Pinpoint the cell where the given text exists, returning its (X, Y) midpoint coordinate. 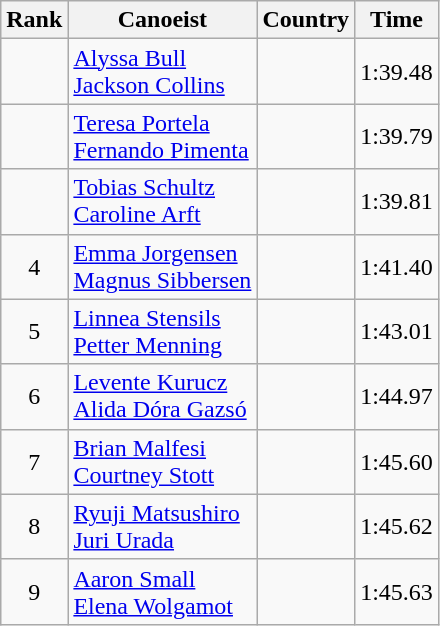
1:39.48 (397, 72)
1:44.97 (397, 396)
Aaron SmallElena Wolgamot (162, 592)
1:39.81 (397, 202)
4 (34, 266)
Canoeist (162, 20)
Ryuji MatsushiroJuri Urada (162, 526)
1:45.63 (397, 592)
1:45.62 (397, 526)
Emma JorgensenMagnus Sibbersen (162, 266)
9 (34, 592)
Linnea StensilsPetter Menning (162, 332)
8 (34, 526)
6 (34, 396)
Alyssa BullJackson Collins (162, 72)
1:43.01 (397, 332)
Teresa PortelaFernando Pimenta (162, 136)
Time (397, 20)
Rank (34, 20)
7 (34, 462)
Tobias SchultzCaroline Arft (162, 202)
Levente KuruczAlida Dóra Gazsó (162, 396)
Country (306, 20)
1:45.60 (397, 462)
5 (34, 332)
Brian MalfesiCourtney Stott (162, 462)
1:41.40 (397, 266)
1:39.79 (397, 136)
